Detect which cell encompasses the target text, then output its (x, y) center coordinate. 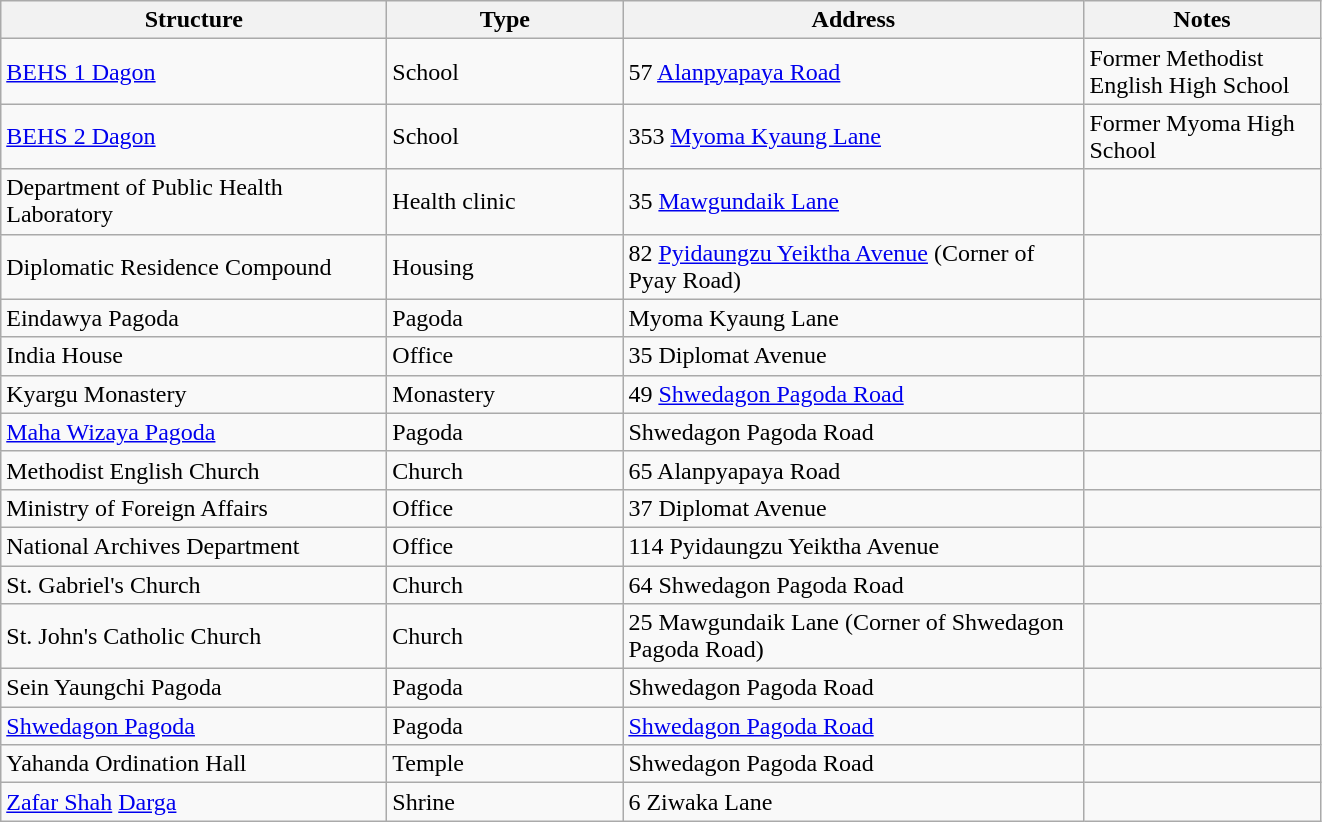
25 Mawgundaik Lane (Corner of Shwedagon Pagoda Road) (854, 636)
Yahanda Ordination Hall (194, 764)
Maha Wizaya Pagoda (194, 432)
65 Alanpyapaya Road (854, 470)
Address (854, 20)
114 Pyidaungzu Yeiktha Avenue (854, 546)
Health clinic (505, 202)
37 Diplomat Avenue (854, 508)
Monastery (505, 394)
Sein Yaungchi Pagoda (194, 688)
Zafar Shah Darga (194, 802)
64 Shwedagon Pagoda Road (854, 585)
35 Mawgundaik Lane (854, 202)
St. Gabriel's Church (194, 585)
35 Diplomat Avenue (854, 356)
BEHS 1 Dagon (194, 72)
Diplomatic Residence Compound (194, 266)
Type (505, 20)
Methodist English Church (194, 470)
353 Myoma Kyaung Lane (854, 136)
Temple (505, 764)
Department of Public Health Laboratory (194, 202)
57 Alanpyapaya Road (854, 72)
St. John's Catholic Church (194, 636)
Former Myoma High School (1202, 136)
Shrine (505, 802)
Housing (505, 266)
National Archives Department (194, 546)
Structure (194, 20)
Former Methodist English High School (1202, 72)
India House (194, 356)
Ministry of Foreign Affairs (194, 508)
Myoma Kyaung Lane (854, 318)
Notes (1202, 20)
BEHS 2 Dagon (194, 136)
49 Shwedagon Pagoda Road (854, 394)
82 Pyidaungzu Yeiktha Avenue (Corner of Pyay Road) (854, 266)
6 Ziwaka Lane (854, 802)
Kyargu Monastery (194, 394)
Shwedagon Pagoda (194, 726)
Eindawya Pagoda (194, 318)
